Detect which cell encompasses the target text, then output its [X, Y] center coordinate. 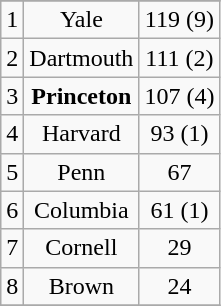
67 [180, 172]
2 [12, 58]
61 (1) [180, 210]
93 (1) [180, 134]
3 [12, 96]
Columbia [82, 210]
111 (2) [180, 58]
5 [12, 172]
29 [180, 248]
107 (4) [180, 96]
4 [12, 134]
119 (9) [180, 20]
1 [12, 20]
Yale [82, 20]
Brown [82, 286]
Dartmouth [82, 58]
Penn [82, 172]
24 [180, 286]
7 [12, 248]
Harvard [82, 134]
8 [12, 286]
Princeton [82, 96]
Cornell [82, 248]
6 [12, 210]
